Detect which cell encompasses the target text, then output its [X, Y] center coordinate. 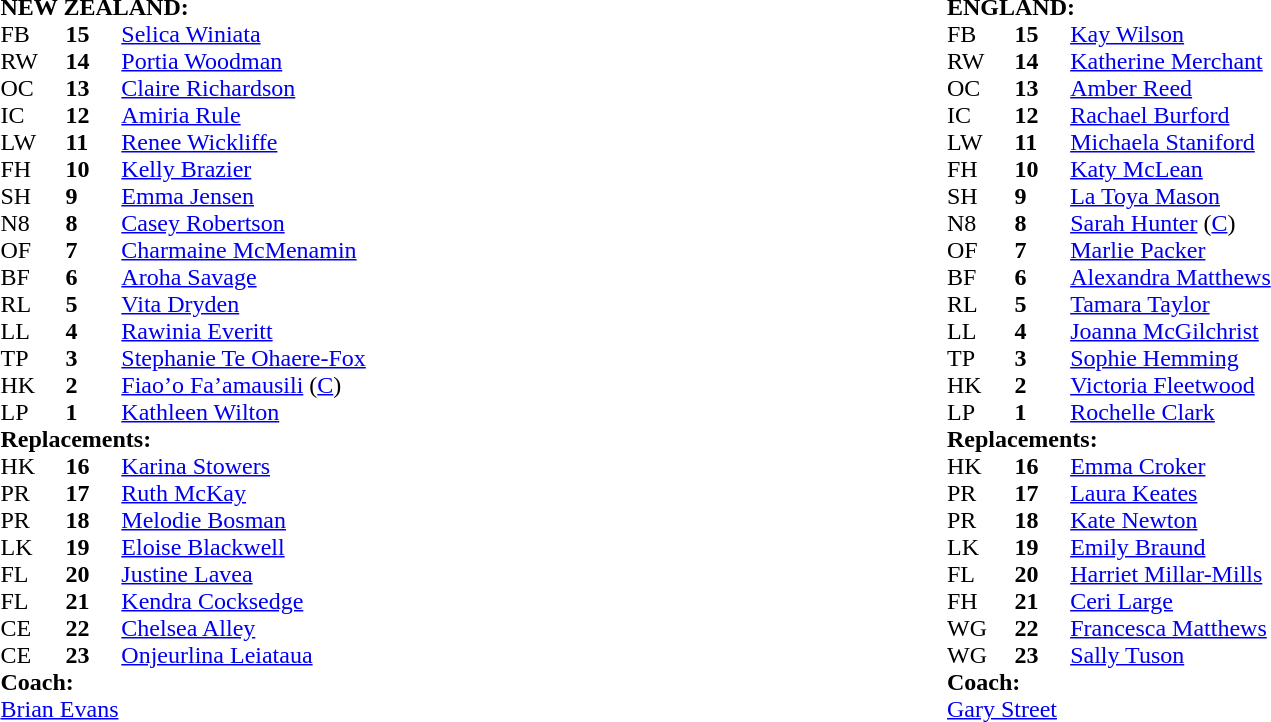
Fiao’o Fa’amausili (C) [326, 386]
Onjeurlina Leiataua [326, 656]
Kelly Brazier [326, 170]
Coach: [470, 682]
Stephanie Te Ohaere-Fox [326, 358]
Justine Lavea [326, 574]
Selica Winiata [326, 34]
Kathleen Wilton [326, 412]
Melodie Bosman [326, 520]
Renee Wickliffe [326, 142]
Replacements: [470, 440]
Claire Richardson [326, 88]
Ruth McKay [326, 494]
Casey Robertson [326, 224]
Rawinia Everitt [326, 332]
Vita Dryden [326, 304]
Eloise Blackwell [326, 548]
Portia Woodman [326, 62]
Emma Jensen [326, 196]
Charmaine McMenamin [326, 250]
Karina Stowers [326, 466]
Kendra Cocksedge [326, 602]
Chelsea Alley [326, 628]
Aroha Savage [326, 278]
Amiria Rule [326, 116]
